Scan for the cell matching the given text and deliver its (x, y) coordinate at center. 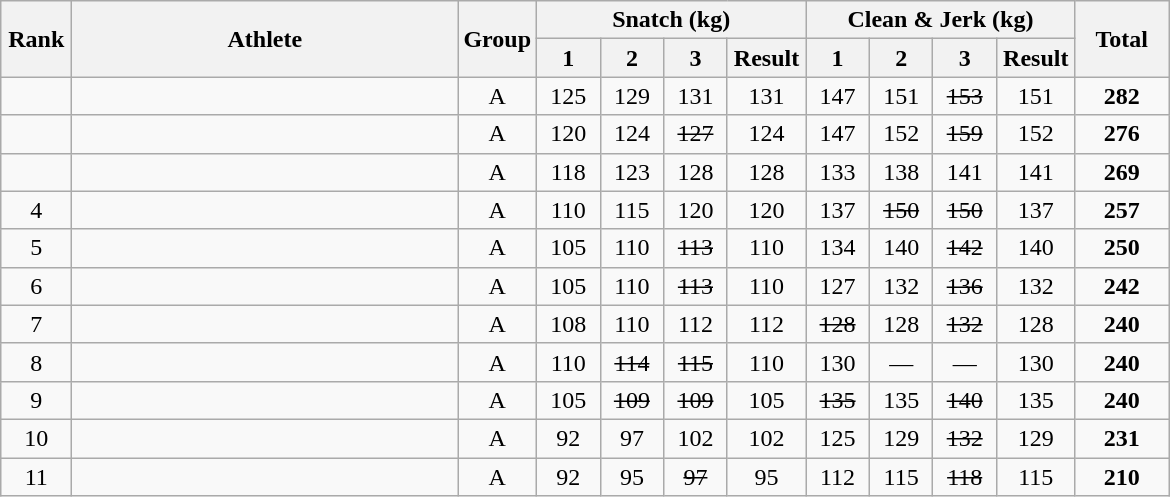
282 (1122, 96)
136 (965, 286)
242 (1122, 286)
8 (36, 362)
114 (632, 362)
9 (36, 400)
6 (36, 286)
123 (632, 172)
231 (1122, 438)
276 (1122, 134)
7 (36, 324)
159 (965, 134)
250 (1122, 248)
10 (36, 438)
134 (838, 248)
257 (1122, 210)
210 (1122, 477)
108 (569, 324)
11 (36, 477)
4 (36, 210)
Athlete (265, 39)
133 (838, 172)
Total (1122, 39)
142 (965, 248)
Clean & Jerk (kg) (940, 20)
Snatch (kg) (672, 20)
5 (36, 248)
138 (901, 172)
Rank (36, 39)
269 (1122, 172)
153 (965, 96)
Group (498, 39)
